Determine the [X, Y] coordinate at the center of the cell enclosing the given text.  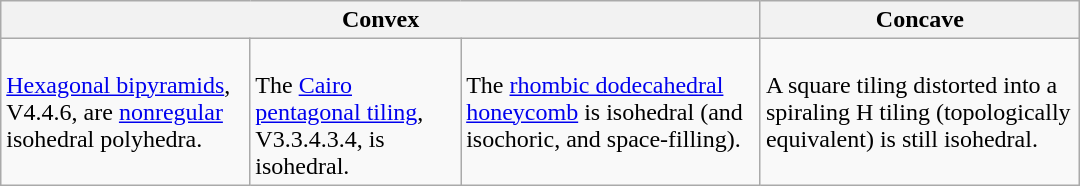
Hexagonal bipyramids, V4.4.6, are nonregular isohedral polyhedra. [126, 112]
The Cairo pentagonal tiling, V3.3.4.3.4, is isohedral. [356, 112]
The rhombic dodecahedral honeycomb is isohedral (and isochoric, and space-filling). [611, 112]
Concave [920, 20]
Convex [381, 20]
A square tiling distorted into a spiraling H tiling (topologically equivalent) is still isohedral. [920, 112]
